Capture the cell that displays the provided text and extract its (x, y) central coordinate. 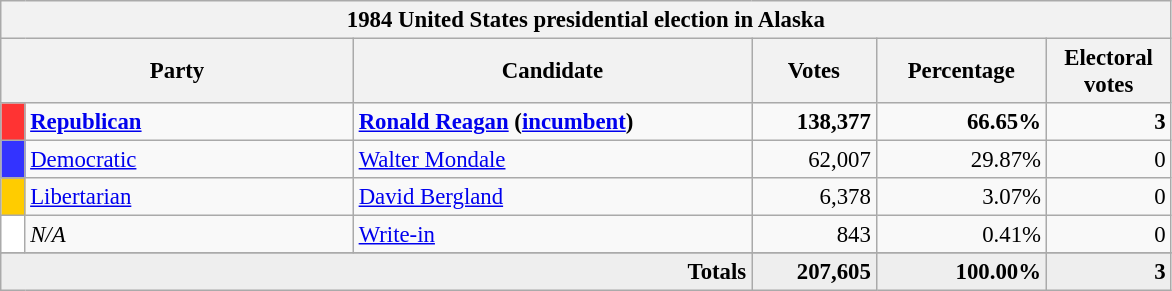
1984 United States presidential election in Alaska (586, 20)
N/A (189, 235)
Libertarian (189, 197)
Republican (189, 122)
843 (814, 235)
David Bergland (552, 197)
Electoral votes (1108, 72)
0.41% (961, 235)
66.65% (961, 122)
Candidate (552, 72)
3 (1108, 122)
138,377 (814, 122)
29.87% (961, 160)
6,378 (814, 197)
Percentage (961, 72)
Walter Mondale (552, 160)
Votes (814, 72)
3.07% (961, 197)
Democratic (189, 160)
Ronald Reagan (incumbent) (552, 122)
Write-in (552, 235)
Party (178, 72)
62,007 (814, 160)
